Detect which cell encompasses the target text, then output its (x, y) center coordinate. 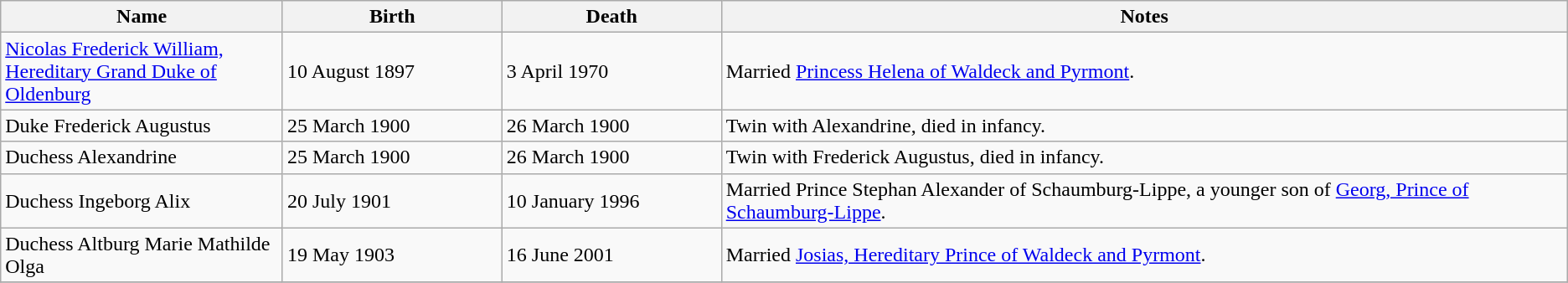
Married Prince Stephan Alexander of Schaumburg-Lippe, a younger son of Georg, Prince of Schaumburg-Lippe. (1144, 201)
10 August 1897 (392, 71)
10 January 1996 (611, 201)
Nicolas Frederick William, Hereditary Grand Duke of Oldenburg (142, 71)
16 June 2001 (611, 255)
Married Princess Helena of Waldeck and Pyrmont. (1144, 71)
Duke Frederick Augustus (142, 126)
Notes (1144, 17)
Duchess Altburg Marie Mathilde Olga (142, 255)
Name (142, 17)
Duchess Alexandrine (142, 157)
Birth (392, 17)
3 April 1970 (611, 71)
Twin with Alexandrine, died in infancy. (1144, 126)
Married Josias, Hereditary Prince of Waldeck and Pyrmont. (1144, 255)
19 May 1903 (392, 255)
Death (611, 17)
20 July 1901 (392, 201)
Twin with Frederick Augustus, died in infancy. (1144, 157)
Duchess Ingeborg Alix (142, 201)
